Return the [x, y] coordinate for the center point of the cell that contains the specified text.  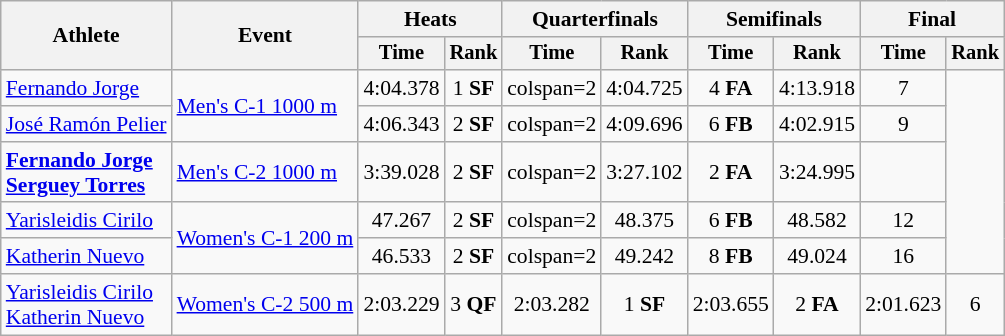
Katherin Nuevo [86, 256]
4 FA [731, 88]
Yarisleidis CiriloKatherin Nuevo [86, 304]
4:09.696 [644, 124]
9 [903, 124]
Yarisleidis Cirilo [86, 221]
Men's C-2 1000 m [266, 172]
16 [903, 256]
12 [903, 221]
3:39.028 [401, 172]
8 FB [731, 256]
4:04.725 [644, 88]
48.375 [644, 221]
3 QF [474, 304]
49.242 [644, 256]
3:24.995 [817, 172]
46.533 [401, 256]
3:27.102 [644, 172]
2:01.623 [903, 304]
2:03.229 [401, 304]
4:06.343 [401, 124]
47.267 [401, 221]
2:03.655 [731, 304]
Final [932, 19]
Men's C-1 1000 m [266, 106]
6 [975, 304]
Semifinals [774, 19]
Fernando Jorge [86, 88]
José Ramón Pelier [86, 124]
Women's C-1 200 m [266, 238]
Heats [430, 19]
Athlete [86, 36]
49.024 [817, 256]
4:02.915 [817, 124]
4:04.378 [401, 88]
48.582 [817, 221]
Fernando JorgeSerguey Torres [86, 172]
4:13.918 [817, 88]
2:03.282 [552, 304]
Quarterfinals [594, 19]
Women's C-2 500 m [266, 304]
Event [266, 36]
7 [903, 88]
